Locate the cell with the specified text and output its (X, Y) center coordinate. 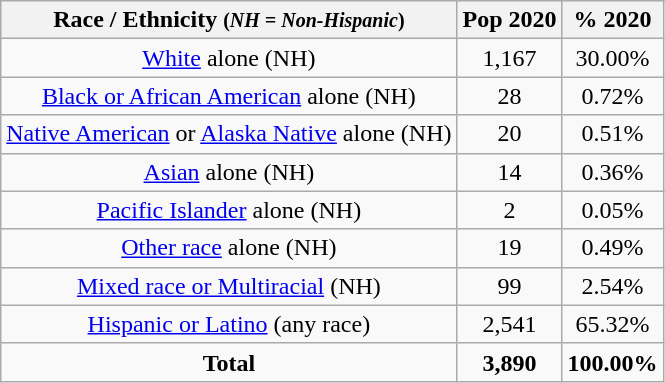
Mixed race or Multiracial (NH) (229, 286)
2 (510, 210)
0.51% (612, 134)
Total (229, 362)
0.72% (612, 96)
0.05% (612, 210)
Race / Ethnicity (NH = Non-Hispanic) (229, 20)
0.49% (612, 248)
3,890 (510, 362)
20 (510, 134)
Native American or Alaska Native alone (NH) (229, 134)
% 2020 (612, 20)
0.36% (612, 172)
Pop 2020 (510, 20)
100.00% (612, 362)
Hispanic or Latino (any race) (229, 324)
Pacific Islander alone (NH) (229, 210)
65.32% (612, 324)
Other race alone (NH) (229, 248)
2,541 (510, 324)
White alone (NH) (229, 58)
28 (510, 96)
Black or African American alone (NH) (229, 96)
30.00% (612, 58)
99 (510, 286)
Asian alone (NH) (229, 172)
14 (510, 172)
1,167 (510, 58)
19 (510, 248)
2.54% (612, 286)
